Determine the [x, y] coordinate at the center of the cell enclosing the given text.  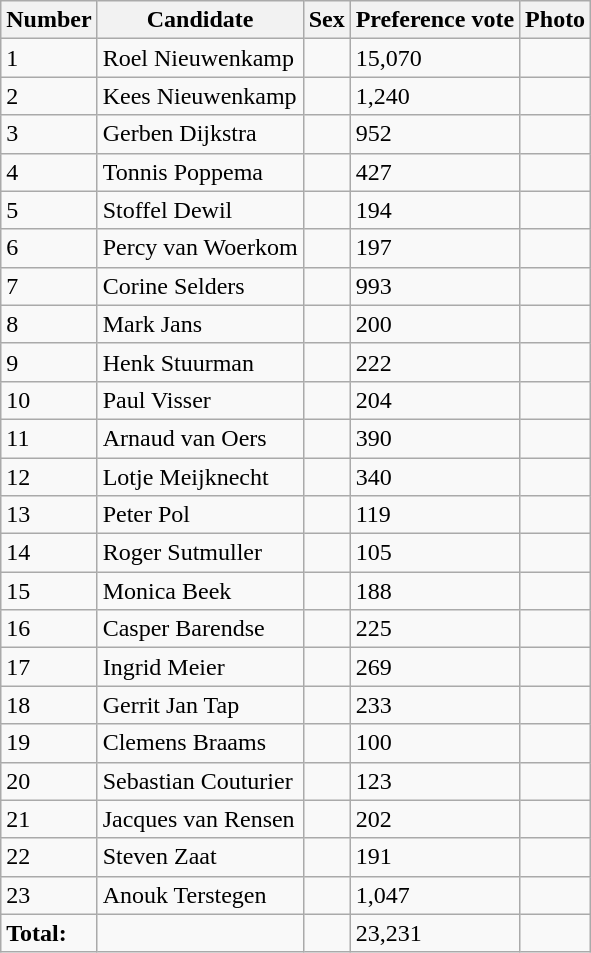
Candidate [200, 20]
23 [49, 895]
2 [49, 96]
9 [49, 362]
427 [434, 172]
119 [434, 515]
Kees Nieuwenkamp [200, 96]
20 [49, 781]
13 [49, 515]
Sebastian Couturier [200, 781]
105 [434, 553]
Number [49, 20]
993 [434, 286]
390 [434, 438]
8 [49, 324]
Roger Sutmuller [200, 553]
Preference vote [434, 20]
Anouk Terstegen [200, 895]
12 [49, 477]
204 [434, 400]
Percy van Woerkom [200, 248]
952 [434, 134]
18 [49, 705]
Gerben Dijkstra [200, 134]
197 [434, 248]
15 [49, 591]
22 [49, 857]
15,070 [434, 58]
202 [434, 819]
4 [49, 172]
Ingrid Meier [200, 667]
Steven Zaat [200, 857]
Jacques van Rensen [200, 819]
Casper Barendse [200, 629]
21 [49, 819]
1 [49, 58]
Arnaud van Oers [200, 438]
3 [49, 134]
Lotje Meijknecht [200, 477]
23,231 [434, 933]
Stoffel Dewil [200, 210]
17 [49, 667]
188 [434, 591]
225 [434, 629]
Corine Selders [200, 286]
340 [434, 477]
200 [434, 324]
Mark Jans [200, 324]
123 [434, 781]
10 [49, 400]
Sex [326, 20]
6 [49, 248]
Henk Stuurman [200, 362]
233 [434, 705]
Paul Visser [200, 400]
Photo [556, 20]
Roel Nieuwenkamp [200, 58]
5 [49, 210]
1,240 [434, 96]
100 [434, 743]
Monica Beek [200, 591]
11 [49, 438]
Clemens Braams [200, 743]
269 [434, 667]
1,047 [434, 895]
14 [49, 553]
Tonnis Poppema [200, 172]
194 [434, 210]
222 [434, 362]
Total: [49, 933]
16 [49, 629]
7 [49, 286]
Peter Pol [200, 515]
191 [434, 857]
Gerrit Jan Tap [200, 705]
19 [49, 743]
